Extract the (X, Y) coordinate from the center of the cell holding the provided text.  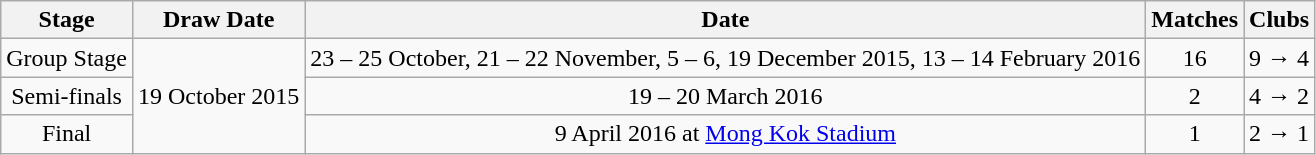
4 → 2 (1280, 96)
23 – 25 October, 21 – 22 November, 5 – 6, 19 December 2015, 13 – 14 February 2016 (726, 58)
9 April 2016 at Mong Kok Stadium (726, 134)
9 → 4 (1280, 58)
16 (1195, 58)
2 → 1 (1280, 134)
2 (1195, 96)
Date (726, 20)
19 October 2015 (218, 96)
19 – 20 March 2016 (726, 96)
Group Stage (67, 58)
Final (67, 134)
Draw Date (218, 20)
Semi-finals (67, 96)
1 (1195, 134)
Matches (1195, 20)
Stage (67, 20)
Clubs (1280, 20)
